Find where the given text appears and provide that cell's center as (X, Y) coordinate. 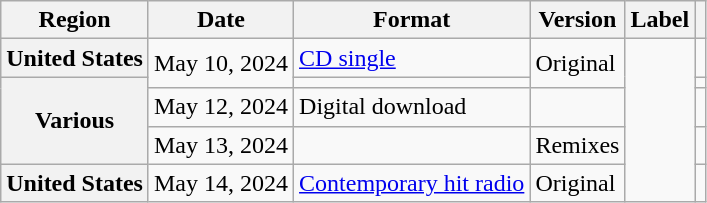
Remixes (578, 145)
Date (220, 20)
Format (412, 20)
Digital download (412, 107)
Version (578, 20)
May 13, 2024 (220, 145)
Contemporary hit radio (412, 183)
CD single (412, 58)
Region (75, 20)
Label (660, 20)
May 12, 2024 (220, 107)
May 14, 2024 (220, 183)
Various (75, 120)
May 10, 2024 (220, 64)
